Capture the cell that displays the provided text and extract its (X, Y) central coordinate. 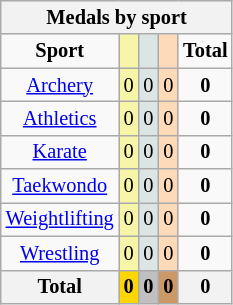
Karate (60, 152)
Sport (60, 51)
Archery (60, 85)
Medals by sport (117, 17)
Wrestling (60, 253)
Taekwondo (60, 186)
Athletics (60, 118)
Weightlifting (60, 219)
